Identify which cell holds the provided text, then report its [X, Y] central coordinate. 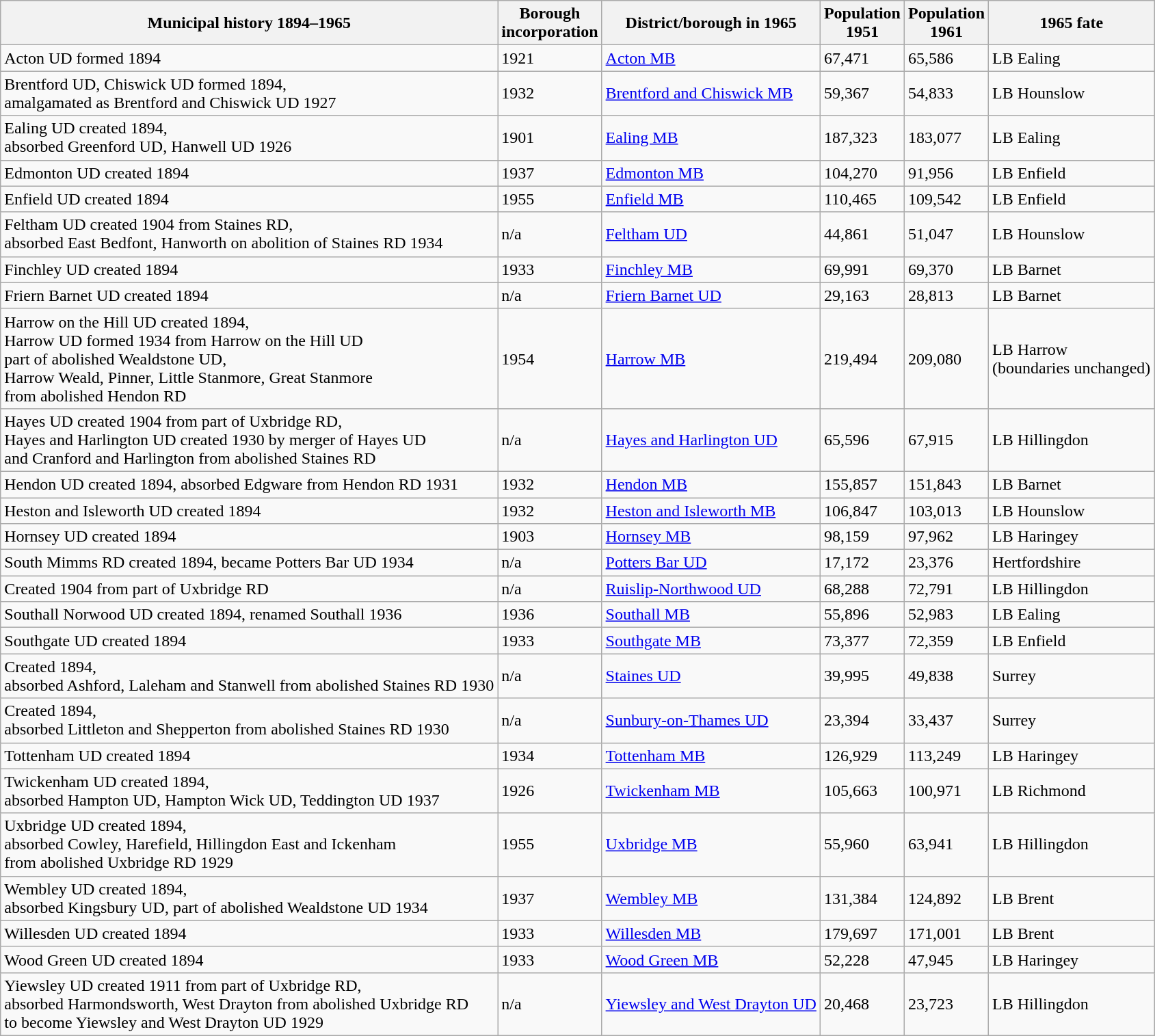
Hayes and Harlington UD [711, 440]
Hertfordshire [1072, 563]
126,929 [862, 756]
Wembley MB [711, 899]
17,172 [862, 563]
Uxbridge UD created 1894,absorbed Cowley, Harefield, Hillingdon East and Ickenham from abolished Uxbridge RD 1929 [249, 845]
91,956 [946, 173]
73,377 [862, 641]
23,723 [946, 1004]
155,857 [862, 484]
104,270 [862, 173]
67,915 [946, 440]
Wood Green MB [711, 959]
65,586 [946, 58]
Uxbridge MB [711, 845]
Heston and Isleworth UD created 1894 [249, 511]
Enfield MB [711, 199]
47,945 [946, 959]
Wembley UD created 1894,absorbed Kingsbury UD, part of abolished Wealdstone UD 1934 [249, 899]
1921 [550, 58]
Tottenham UD created 1894 [249, 756]
28,813 [946, 295]
23,376 [946, 563]
Brentford and Chiswick MB [711, 93]
Heston and Isleworth MB [711, 511]
Ealing UD created 1894,absorbed Greenford UD, Hanwell UD 1926 [249, 138]
Finchley UD created 1894 [249, 269]
District/borough in 1965 [711, 23]
55,960 [862, 845]
Acton MB [711, 58]
187,323 [862, 138]
69,991 [862, 269]
63,941 [946, 845]
59,367 [862, 93]
Southgate MB [711, 641]
Willesden UD created 1894 [249, 933]
109,542 [946, 199]
183,077 [946, 138]
1954 [550, 358]
69,370 [946, 269]
South Mimms RD created 1894, became Potters Bar UD 1934 [249, 563]
Created 1894,absorbed Ashford, Laleham and Stanwell from abolished Staines RD 1930 [249, 676]
Wood Green UD created 1894 [249, 959]
Feltham UD [711, 234]
98,159 [862, 537]
Ruislip-Northwood UD [711, 589]
Yiewsley and West Drayton UD [711, 1004]
110,465 [862, 199]
54,833 [946, 93]
67,471 [862, 58]
Hendon MB [711, 484]
1936 [550, 615]
Southall Norwood UD created 1894, renamed Southall 1936 [249, 615]
Enfield UD created 1894 [249, 199]
Edmonton UD created 1894 [249, 173]
Southgate UD created 1894 [249, 641]
52,228 [862, 959]
179,697 [862, 933]
124,892 [946, 899]
20,468 [862, 1004]
1903 [550, 537]
65,596 [862, 440]
23,394 [862, 721]
55,896 [862, 615]
103,013 [946, 511]
209,080 [946, 358]
151,843 [946, 484]
39,995 [862, 676]
72,791 [946, 589]
105,663 [862, 791]
1934 [550, 756]
51,047 [946, 234]
Brentford UD, Chiswick UD formed 1894, amalgamated as Brentford and Chiswick UD 1927 [249, 93]
LB Harrow (boundaries unchanged) [1072, 358]
Population1951 [862, 23]
Hornsey UD created 1894 [249, 537]
33,437 [946, 721]
Friern Barnet UD created 1894 [249, 295]
Staines UD [711, 676]
72,359 [946, 641]
Hendon UD created 1894, absorbed Edgware from Hendon RD 1931 [249, 484]
Southall MB [711, 615]
Population1961 [946, 23]
Boroughincorporation [550, 23]
97,962 [946, 537]
Tottenham MB [711, 756]
52,983 [946, 615]
Twickenham UD created 1894,absorbed Hampton UD, Hampton Wick UD, Teddington UD 1937 [249, 791]
1965 fate [1072, 23]
1901 [550, 138]
Sunbury-on-Thames UD [711, 721]
68,288 [862, 589]
49,838 [946, 676]
Ealing MB [711, 138]
44,861 [862, 234]
LB Richmond [1072, 791]
29,163 [862, 295]
Willesden MB [711, 933]
Hornsey MB [711, 537]
171,001 [946, 933]
Municipal history 1894–1965 [249, 23]
Edmonton MB [711, 173]
Acton UD formed 1894 [249, 58]
219,494 [862, 358]
113,249 [946, 756]
Potters Bar UD [711, 563]
Created 1904 from part of Uxbridge RD [249, 589]
131,384 [862, 899]
Created 1894,absorbed Littleton and Shepperton from abolished Staines RD 1930 [249, 721]
106,847 [862, 511]
100,971 [946, 791]
Feltham UD created 1904 from Staines RD, absorbed East Bedfont, Hanworth on abolition of Staines RD 1934 [249, 234]
1926 [550, 791]
Harrow MB [711, 358]
Friern Barnet UD [711, 295]
Twickenham MB [711, 791]
Finchley MB [711, 269]
